For the text-containing cell, return its midpoint in [x, y] coordinate format. 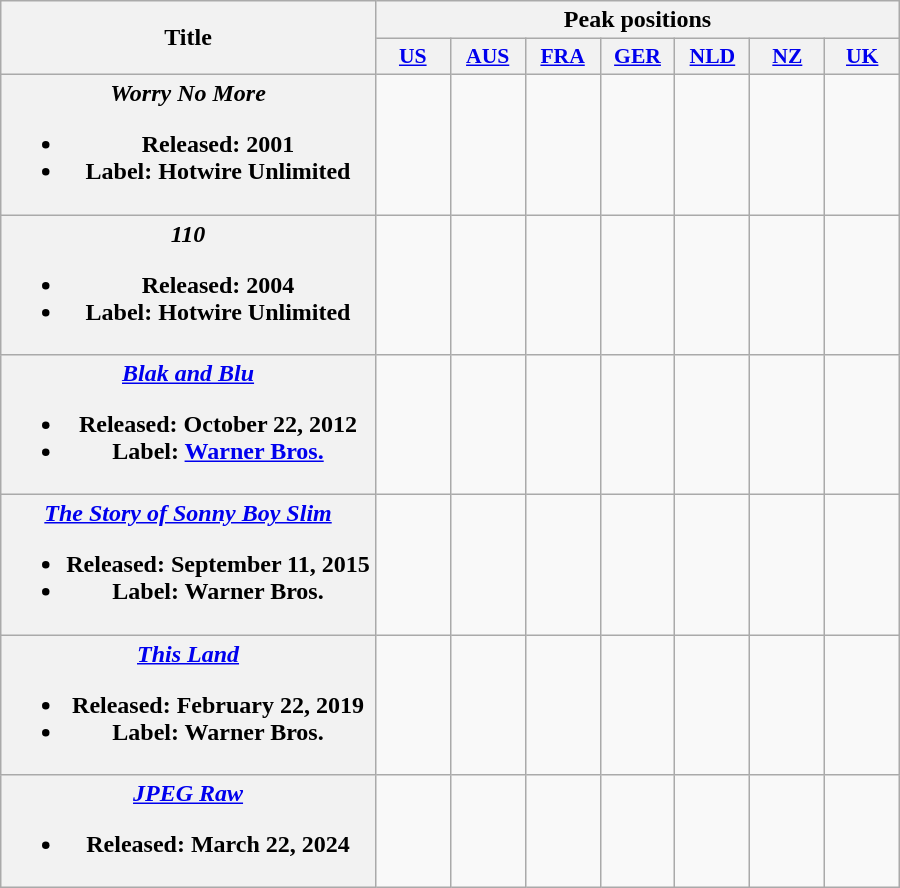
Peak positions [637, 20]
110Released: 2004Label: Hotwire Unlimited [188, 284]
GER [638, 57]
AUS [488, 57]
Worry No MoreReleased: 2001Label: Hotwire Unlimited [188, 144]
US [412, 57]
UK [862, 57]
Title [188, 38]
NLD [712, 57]
JPEG RawReleased: March 22, 2024 [188, 832]
FRA [562, 57]
NZ [788, 57]
This LandReleased: February 22, 2019Label: Warner Bros. [188, 705]
Blak and BluReleased: October 22, 2012Label: Warner Bros. [188, 425]
The Story of Sonny Boy SlimReleased: September 11, 2015Label: Warner Bros. [188, 565]
